Locate the cell with the specified text and output its [X, Y] center coordinate. 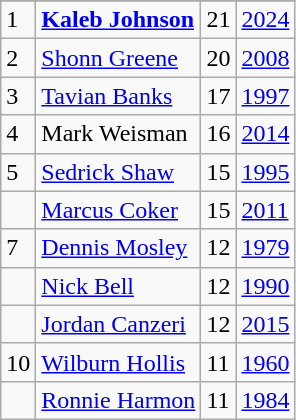
1990 [266, 286]
10 [18, 362]
Sedrick Shaw [118, 172]
1979 [266, 248]
5 [18, 172]
Marcus Coker [118, 210]
1984 [266, 400]
1960 [266, 362]
2024 [266, 20]
2014 [266, 134]
Tavian Banks [118, 96]
16 [218, 134]
Ronnie Harmon [118, 400]
17 [218, 96]
Jordan Canzeri [118, 324]
Shonn Greene [118, 58]
2011 [266, 210]
21 [218, 20]
Wilburn Hollis [118, 362]
1997 [266, 96]
1995 [266, 172]
4 [18, 134]
20 [218, 58]
2008 [266, 58]
Kaleb Johnson [118, 20]
2015 [266, 324]
Nick Bell [118, 286]
3 [18, 96]
Mark Weisman [118, 134]
1 [18, 20]
7 [18, 248]
2 [18, 58]
Dennis Mosley [118, 248]
